From the cell containing the given text, extract its center point as [X, Y] coordinate. 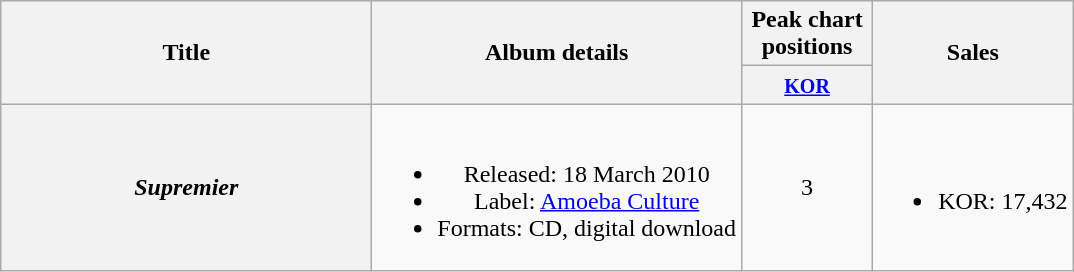
Sales [973, 52]
Released: 18 March 2010Label: Amoeba CultureFormats: CD, digital download [557, 188]
Supremier [186, 188]
3 [808, 188]
Album details [557, 52]
KOR: 17,432 [973, 188]
KOR [808, 85]
Title [186, 52]
Peak chart positions [808, 34]
